Provide the [x, y] coordinate of the cell's center where the given text is located.  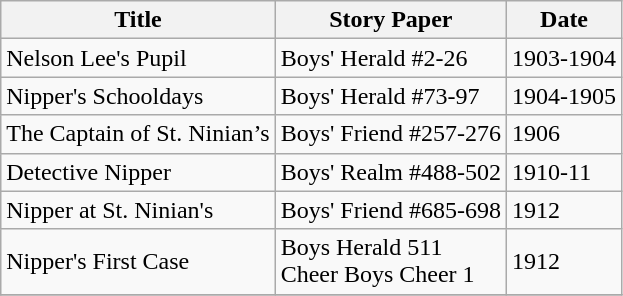
1903-1904 [564, 58]
1904-1905 [564, 96]
The Captain of St. Ninian’s [138, 134]
Boys Herald 511 Cheer Boys Cheer 1 [390, 262]
Nelson Lee's Pupil [138, 58]
Detective Nipper [138, 172]
Date [564, 20]
Nipper at St. Ninian's [138, 210]
Boys' Friend #685-698 [390, 210]
Title [138, 20]
Nipper's First Case [138, 262]
Nipper's Schooldays [138, 96]
Boys' Realm #488-502 [390, 172]
1906 [564, 134]
1910-11 [564, 172]
Boys' Friend #257-276 [390, 134]
Boys' Herald #2-26 [390, 58]
Boys' Herald #73-97 [390, 96]
Story Paper [390, 20]
